Output the [x, y] coordinate of the center of the cell containing the given text.  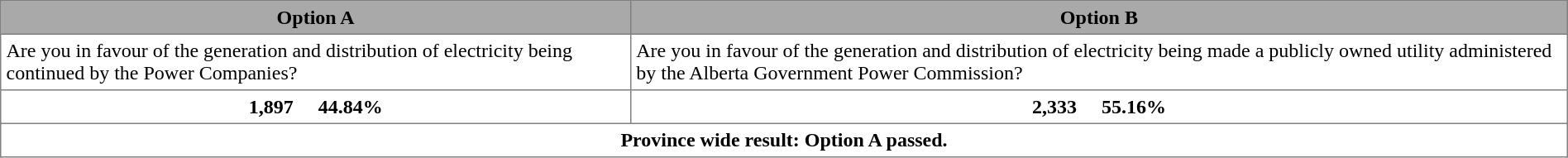
2,333 55.16% [1100, 107]
Province wide result: Option A passed. [784, 140]
Option A [316, 17]
1,897 44.84% [316, 107]
Option B [1100, 17]
Are you in favour of the generation and distribution of electricity being continued by the Power Companies? [316, 62]
